Search for the cell housing the specified text and yield its [x, y] center coordinate. 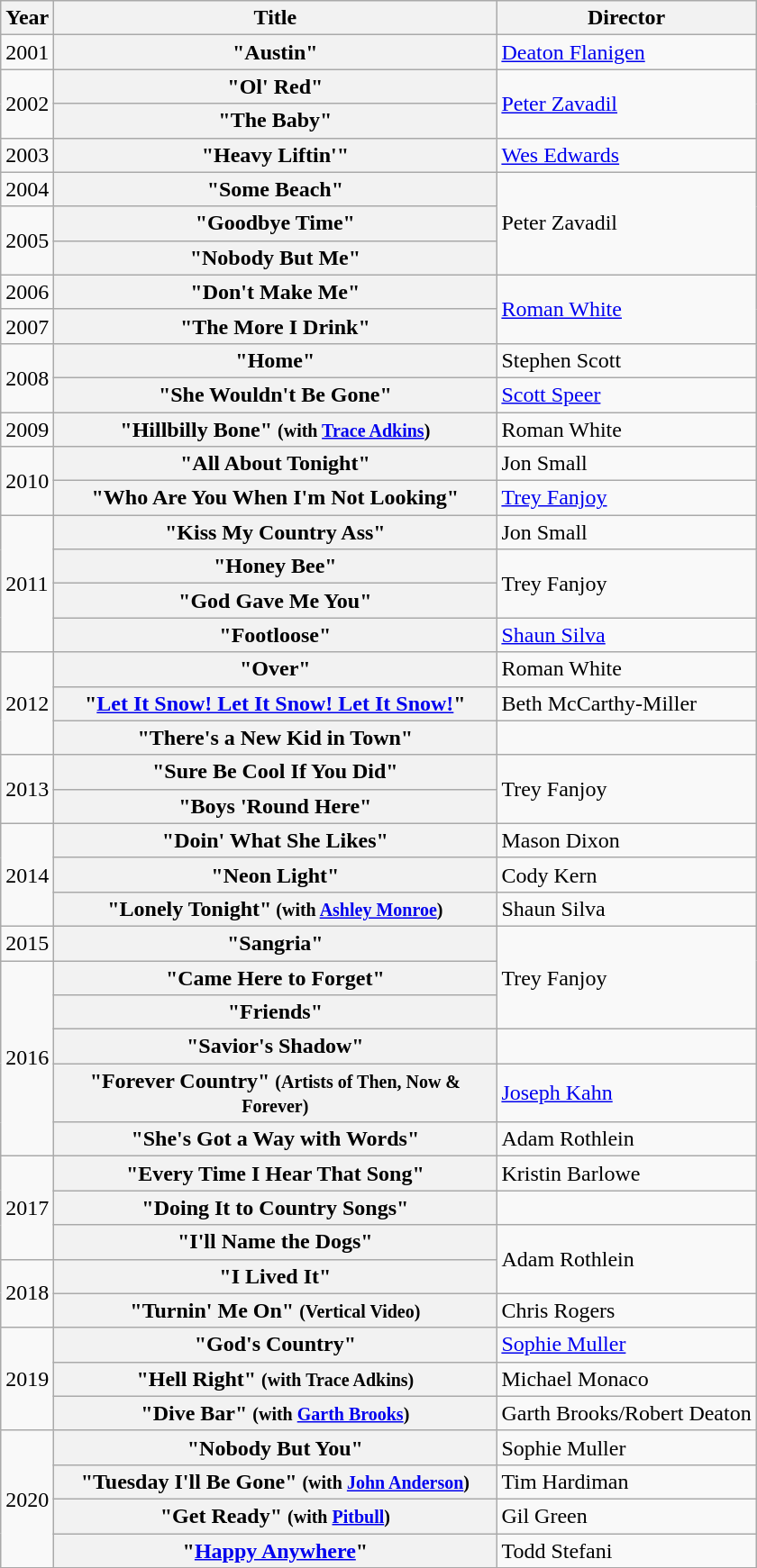
"Hell Right" (with Trace Adkins) [276, 1379]
"Let It Snow! Let It Snow! Let It Snow!" [276, 703]
Michael Monaco [626, 1379]
"Don't Make Me" [276, 292]
"Happy Anywhere" [276, 1550]
"Who Are You When I'm Not Looking" [276, 498]
"Sure Be Cool If You Did" [276, 772]
2016 [27, 1057]
Gil Green [626, 1516]
Mason Dixon [626, 840]
2015 [27, 943]
"Savior's Shadow" [276, 1047]
"Sangria" [276, 943]
2017 [27, 1208]
"Kiss My Country Ass" [276, 532]
"Forever Country" (Artists of Then, Now & Forever) [276, 1093]
"Nobody But Me" [276, 258]
Tim Hardiman [626, 1482]
Chris Rogers [626, 1310]
"She's Got a Way with Words" [276, 1139]
"Austin" [276, 52]
"Nobody But You" [276, 1447]
"Dive Bar" (with Garth Brooks) [276, 1413]
Wes Edwards [626, 155]
"The More I Drink" [276, 326]
2005 [27, 240]
2013 [27, 789]
"Doin' What She Likes" [276, 840]
"Doing It to Country Songs" [276, 1208]
"There's a New Kid in Town" [276, 738]
"Over" [276, 669]
Year [27, 18]
2007 [27, 326]
"Ol' Red" [276, 86]
2004 [27, 189]
2019 [27, 1379]
"The Baby" [276, 121]
"Goodbye Time" [276, 223]
2003 [27, 155]
2012 [27, 703]
2020 [27, 1499]
Deaton Flanigen [626, 52]
"Boys 'Round Here" [276, 806]
2014 [27, 875]
"Lonely Tonight" (with Ashley Monroe) [276, 909]
2002 [27, 104]
2018 [27, 1293]
Director [626, 18]
"She Wouldn't Be Gone" [276, 394]
Todd Stefani [626, 1550]
"Footloose" [276, 635]
"Every Time I Hear That Song" [276, 1174]
2009 [27, 430]
"I'll Name the Dogs" [276, 1242]
"Tuesday I'll Be Gone" (with John Anderson) [276, 1482]
Beth McCarthy-Miller [626, 703]
Joseph Kahn [626, 1093]
2011 [27, 584]
"All About Tonight" [276, 464]
"Honey Bee" [276, 566]
"Get Ready" (with Pitbull) [276, 1516]
"Hillbilly Bone" (with Trace Adkins) [276, 430]
"God's Country" [276, 1345]
"I Lived It" [276, 1276]
"Heavy Liftin'" [276, 155]
"Home" [276, 360]
2008 [27, 377]
Garth Brooks/Robert Deaton [626, 1413]
"Turnin' Me On" (Vertical Video) [276, 1310]
Title [276, 18]
Cody Kern [626, 875]
Kristin Barlowe [626, 1174]
"God Gave Me You" [276, 601]
2006 [27, 292]
"Came Here to Forget" [276, 977]
2010 [27, 481]
"Some Beach" [276, 189]
Scott Speer [626, 394]
"Neon Light" [276, 875]
Stephen Scott [626, 360]
"Friends" [276, 1012]
2001 [27, 52]
